Pinpoint the cell where the given text exists, returning its (x, y) midpoint coordinate. 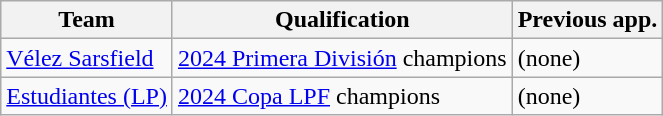
Qualification (342, 20)
Previous app. (588, 20)
Estudiantes (LP) (87, 96)
Team (87, 20)
2024 Primera División champions (342, 58)
Vélez Sarsfield (87, 58)
2024 Copa LPF champions (342, 96)
